Search for the cell housing the specified text and yield its [x, y] center coordinate. 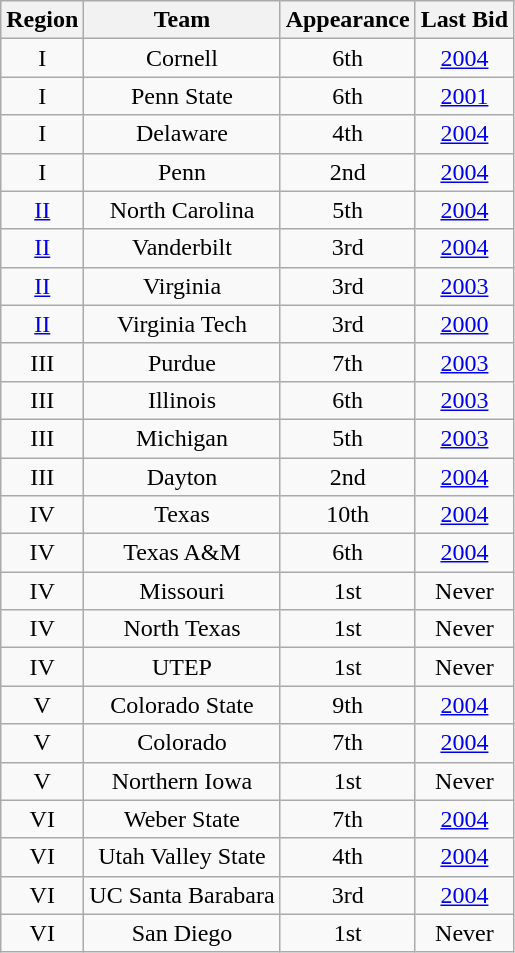
Colorado [182, 743]
10th [348, 515]
UC Santa Barabara [182, 895]
San Diego [182, 933]
Dayton [182, 477]
Penn State [182, 96]
North Texas [182, 629]
Michigan [182, 438]
Colorado State [182, 705]
2000 [464, 324]
Missouri [182, 591]
Purdue [182, 362]
Utah Valley State [182, 857]
Last Bid [464, 20]
Delaware [182, 134]
Region [42, 20]
Virginia [182, 286]
Penn [182, 172]
Vanderbilt [182, 248]
Team [182, 20]
Cornell [182, 58]
UTEP [182, 667]
Texas A&M [182, 553]
North Carolina [182, 210]
Weber State [182, 819]
Appearance [348, 20]
9th [348, 705]
Illinois [182, 400]
Virginia Tech [182, 324]
Texas [182, 515]
Northern Iowa [182, 781]
2001 [464, 96]
